Find where the given text appears and provide that cell's center as (x, y) coordinate. 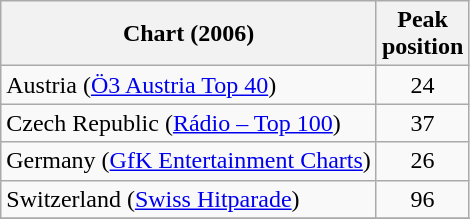
Switzerland (Swiss Hitparade) (189, 199)
Austria (Ö3 Austria Top 40) (189, 85)
26 (422, 161)
Peakposition (422, 34)
Czech Republic (Rádio – Top 100) (189, 123)
96 (422, 199)
Germany (GfK Entertainment Charts) (189, 161)
24 (422, 85)
37 (422, 123)
Chart (2006) (189, 34)
